Identify which cell holds the provided text, then report its (X, Y) central coordinate. 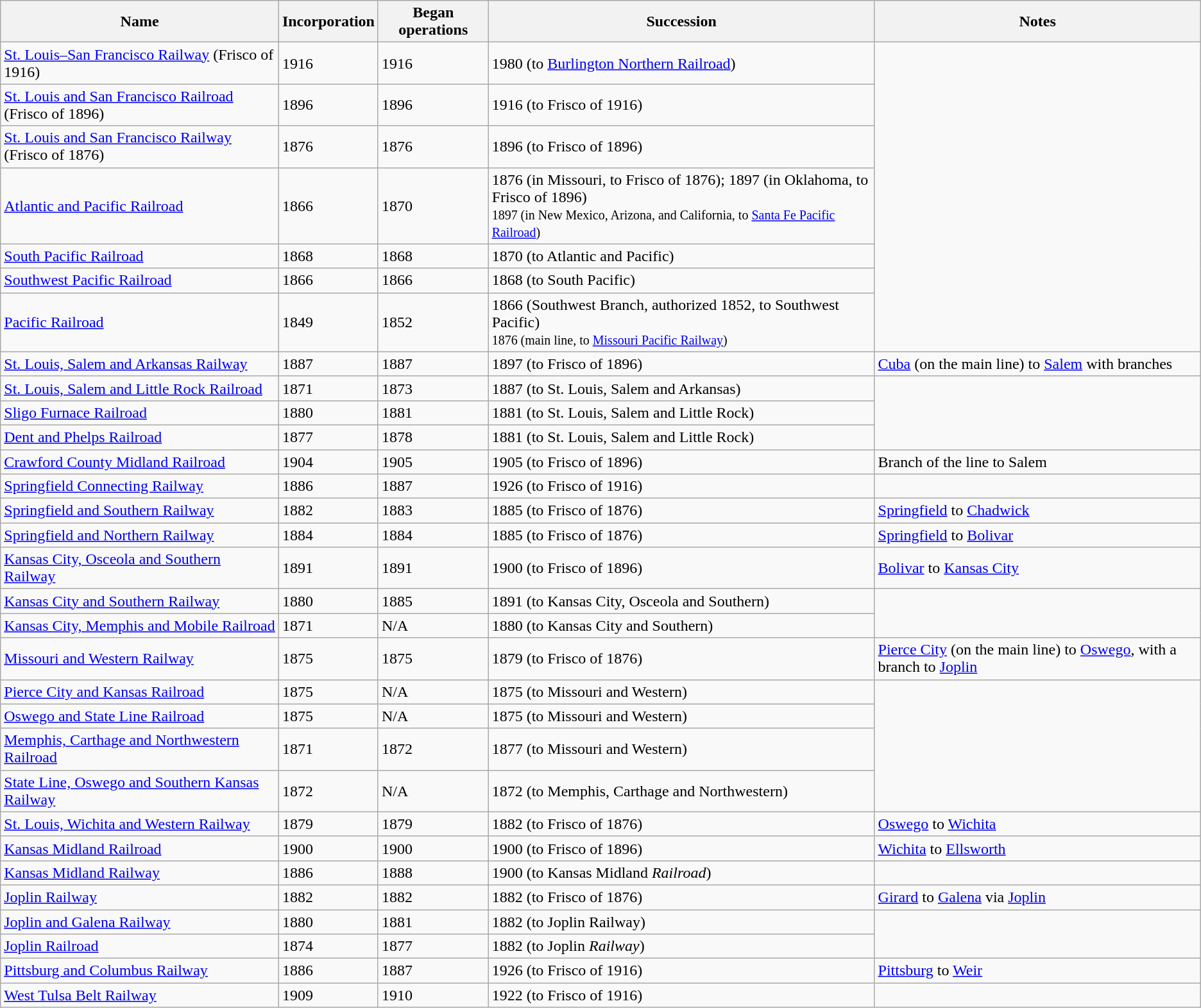
Missouri and Western Railway (140, 658)
1905 (to Frisco of 1896) (681, 461)
Dent and Phelps Railroad (140, 437)
1852 (433, 322)
State Line, Oswego and Southern Kansas Railway (140, 790)
1905 (433, 461)
St. Louis–San Francisco Railway (Frisco of 1916) (140, 63)
1870 (433, 205)
Name (140, 22)
Kansas Midland Railroad (140, 848)
1877 (to Missouri and Western) (681, 749)
Joplin Railway (140, 897)
St. Louis and San Francisco Railroad (Frisco of 1896) (140, 105)
Succession (681, 22)
1896 (to Frisco of 1896) (681, 146)
Bolivar to Kansas City (1037, 568)
Pierce City and Kansas Railroad (140, 692)
Began operations (433, 22)
1873 (433, 388)
1909 (328, 995)
Springfield Connecting Railway (140, 486)
1980 (to Burlington Northern Railroad) (681, 63)
1887 (to St. Louis, Salem and Arkansas) (681, 388)
St. Louis and San Francisco Railway (Frisco of 1876) (140, 146)
1885 (433, 601)
1883 (433, 511)
Pierce City (on the main line) to Oswego, with a branch to Joplin (1037, 658)
Wichita to Ellsworth (1037, 848)
Oswego and State Line Railroad (140, 716)
West Tulsa Belt Railway (140, 995)
1888 (433, 873)
1891 (to Kansas City, Osceola and Southern) (681, 601)
Kansas Midland Railway (140, 873)
St. Louis, Wichita and Western Railway (140, 824)
Springfield and Southern Railway (140, 511)
Joplin Railroad (140, 946)
Oswego to Wichita (1037, 824)
Atlantic and Pacific Railroad (140, 205)
1878 (433, 437)
Cuba (on the main line) to Salem with branches (1037, 364)
Springfield and Northern Railway (140, 535)
Sligo Furnace Railroad (140, 413)
1910 (433, 995)
1870 (to Atlantic and Pacific) (681, 256)
Kansas City, Osceola and Southern Railway (140, 568)
1874 (328, 946)
St. Louis, Salem and Little Rock Railroad (140, 388)
1916 (to Frisco of 1916) (681, 105)
1879 (to Frisco of 1876) (681, 658)
1904 (328, 461)
Memphis, Carthage and Northwestern Railroad (140, 749)
Crawford County Midland Railroad (140, 461)
Branch of the line to Salem (1037, 461)
Pittsburg and Columbus Railway (140, 971)
Joplin and Galena Railway (140, 922)
Notes (1037, 22)
Girard to Galena via Joplin (1037, 897)
Incorporation (328, 22)
1872 (to Memphis, Carthage and Northwestern) (681, 790)
1900 (to Kansas Midland Railroad) (681, 873)
Pittsburg to Weir (1037, 971)
1897 (to Frisco of 1896) (681, 364)
Pacific Railroad (140, 322)
Springfield to Bolivar (1037, 535)
1849 (328, 322)
Kansas City, Memphis and Mobile Railroad (140, 626)
1868 (to South Pacific) (681, 280)
Southwest Pacific Railroad (140, 280)
Kansas City and Southern Railway (140, 601)
1880 (to Kansas City and Southern) (681, 626)
South Pacific Railroad (140, 256)
1922 (to Frisco of 1916) (681, 995)
St. Louis, Salem and Arkansas Railway (140, 364)
Springfield to Chadwick (1037, 511)
1866 (Southwest Branch, authorized 1852, to Southwest Pacific)1876 (main line, to Missouri Pacific Railway) (681, 322)
